Return (x, y) of the center of cell containing provided text 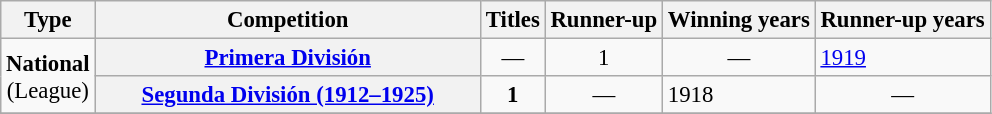
1918 (738, 95)
Runner-up (604, 20)
Titles (512, 20)
1919 (902, 58)
Primera División (288, 58)
Winning years (738, 20)
Type (48, 20)
National(League) (48, 76)
Segunda División (1912–1925) (288, 95)
Runner-up years (902, 20)
Competition (288, 20)
